Search for the cell housing the specified text and yield its [x, y] center coordinate. 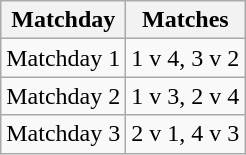
Matchday 1 [64, 58]
Matchday 3 [64, 134]
1 v 4, 3 v 2 [186, 58]
Matchday 2 [64, 96]
1 v 3, 2 v 4 [186, 96]
2 v 1, 4 v 3 [186, 134]
Matchday [64, 20]
Matches [186, 20]
